Capture the cell that displays the provided text and extract its [x, y] central coordinate. 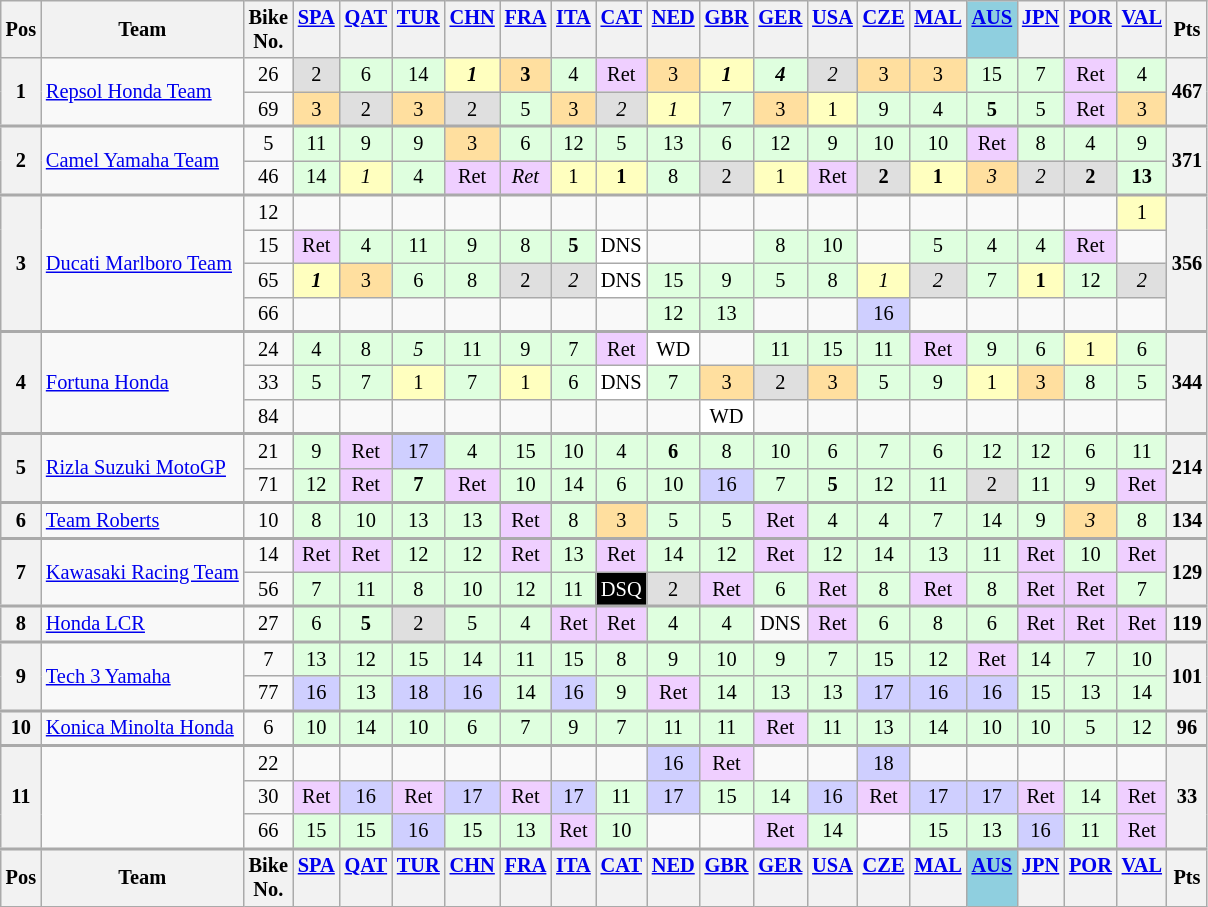
69 [268, 109]
Tech 3 Yamaha [142, 676]
119 [1187, 624]
344 [1187, 382]
Repsol Honda Team [142, 92]
96 [1187, 728]
Ducati Marlboro Team [142, 263]
30 [268, 797]
371 [1187, 160]
65 [268, 280]
214 [1187, 468]
46 [268, 177]
Camel Yamaha Team [142, 160]
22 [268, 762]
84 [268, 416]
129 [1187, 572]
27 [268, 624]
101 [1187, 676]
56 [268, 589]
134 [1187, 520]
24 [268, 348]
356 [1187, 263]
Fortuna Honda [142, 382]
Team Roberts [142, 520]
71 [268, 485]
26 [268, 75]
Konica Minolta Honda [142, 728]
Honda LCR [142, 624]
467 [1187, 92]
Kawasaki Racing Team [142, 572]
77 [268, 693]
DSQ [622, 589]
Rizla Suzuki MotoGP [142, 468]
21 [268, 450]
